From the cell containing the given text, extract its center point as (x, y) coordinate. 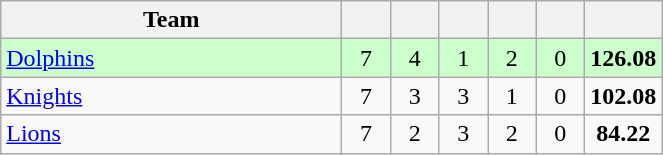
Lions (172, 134)
Dolphins (172, 58)
84.22 (624, 134)
Team (172, 20)
Knights (172, 96)
4 (414, 58)
126.08 (624, 58)
102.08 (624, 96)
